Scan for the cell matching the given text and deliver its [x, y] coordinate at center. 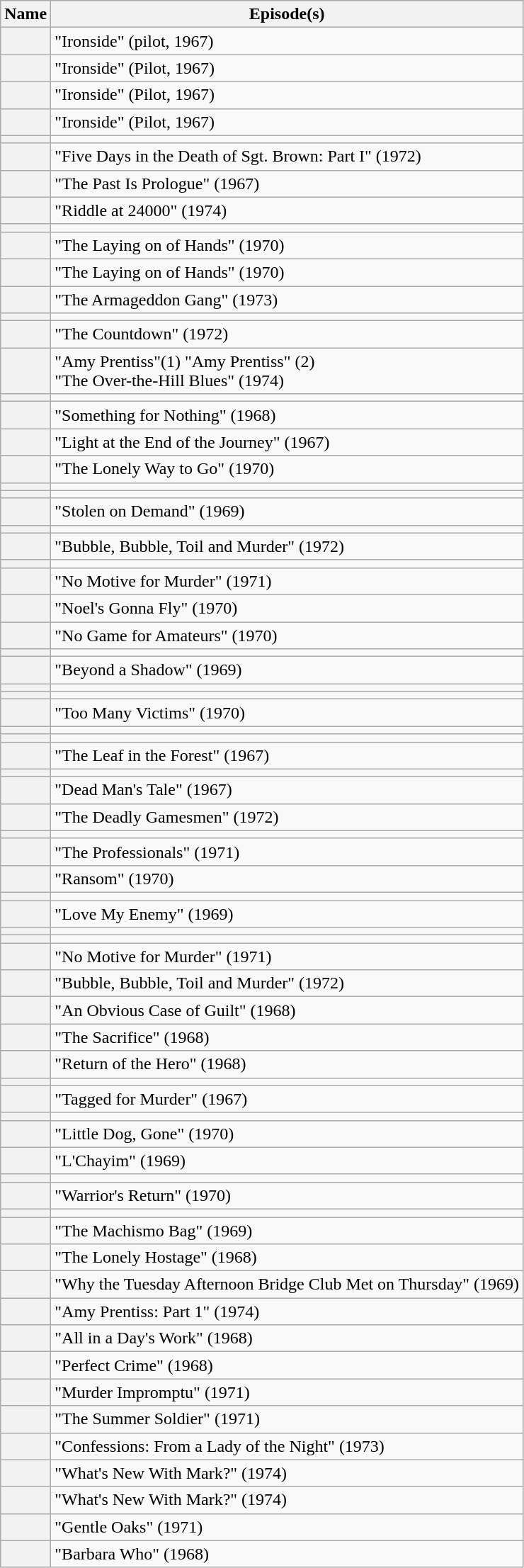
"Light at the End of the Journey" (1967) [287, 442]
"Return of the Hero" (1968) [287, 1064]
"The Leaf in the Forest" (1967) [287, 755]
"An Obvious Case of Guilt" (1968) [287, 1010]
"The Lonely Way to Go" (1970) [287, 469]
"Stolen on Demand" (1969) [287, 512]
"Five Days in the Death of Sgt. Brown: Part I" (1972) [287, 157]
"The Deadly Gamesmen" (1972) [287, 817]
"Amy Prentiss"(1) "Amy Prentiss" (2)"The Over-the-Hill Blues" (1974) [287, 371]
"Tagged for Murder" (1967) [287, 1099]
"The Past Is Prologue" (1967) [287, 184]
"Why the Tuesday Afternoon Bridge Club Met on Thursday" (1969) [287, 1285]
"Confessions: From a Lady of the Night" (1973) [287, 1446]
"L'Chayim" (1969) [287, 1161]
"Ironside" (pilot, 1967) [287, 41]
Name [25, 14]
Episode(s) [287, 14]
"Noel's Gonna Fly" (1970) [287, 608]
"Love My Enemy" (1969) [287, 913]
"Dead Man's Tale" (1967) [287, 790]
"Little Dog, Gone" (1970) [287, 1134]
"The Machismo Bag" (1969) [287, 1231]
"Too Many Victims" (1970) [287, 713]
"The Armageddon Gang" (1973) [287, 300]
"The Countdown" (1972) [287, 334]
"The Professionals" (1971) [287, 852]
"Something for Nothing" (1968) [287, 415]
"Perfect Crime" (1968) [287, 1365]
"Beyond a Shadow" (1969) [287, 670]
"Riddle at 24000" (1974) [287, 210]
"All in a Day's Work" (1968) [287, 1338]
"Amy Prentiss: Part 1" (1974) [287, 1312]
"Barbara Who" (1968) [287, 1554]
"The Summer Soldier" (1971) [287, 1419]
"Warrior's Return" (1970) [287, 1195]
"Murder Impromptu" (1971) [287, 1392]
"Gentle Oaks" (1971) [287, 1527]
"No Game for Amateurs" (1970) [287, 636]
"The Sacrifice" (1968) [287, 1037]
"The Lonely Hostage" (1968) [287, 1258]
"Ransom" (1970) [287, 879]
